From the cell containing the given text, extract its center point as [X, Y] coordinate. 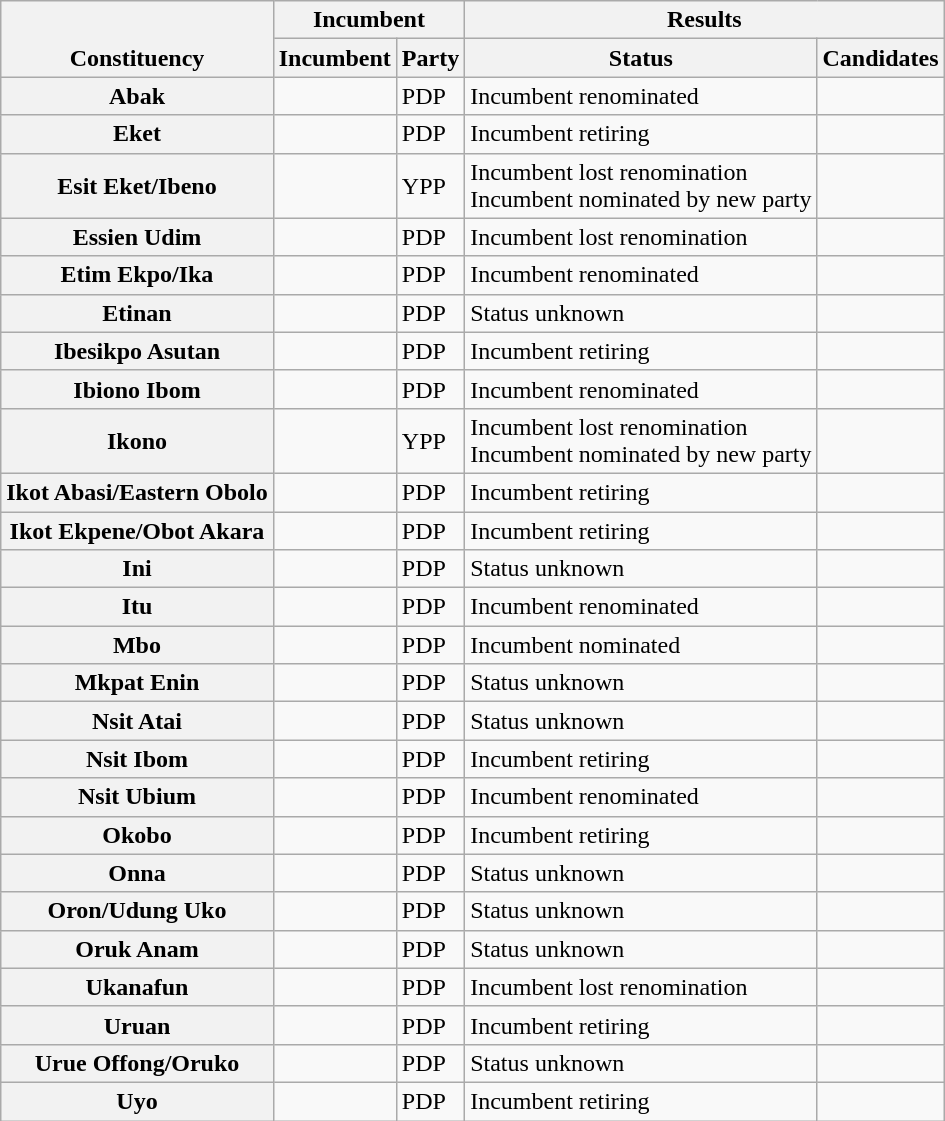
Ikot Abasi/Eastern Obolo [137, 492]
Itu [137, 607]
Oron/Udung Uko [137, 911]
Eket [137, 134]
Status [641, 58]
Abak [137, 96]
Nsit Ibom [137, 759]
Oruk Anam [137, 949]
Uruan [137, 1025]
Constituency [137, 39]
Ukanafun [137, 987]
Ikot Ekpene/Obot Akara [137, 531]
Nsit Ubium [137, 797]
Urue Offong/Oruko [137, 1063]
Onna [137, 873]
Etinan [137, 313]
Essien Udim [137, 237]
Results [704, 20]
Ibiono Ibom [137, 389]
Ikono [137, 440]
Candidates [880, 58]
Etim Ekpo/Ika [137, 275]
Mbo [137, 645]
Party [430, 58]
Nsit Atai [137, 721]
Incumbent nominated [641, 645]
Mkpat Enin [137, 683]
Uyo [137, 1101]
Ibesikpo Asutan [137, 351]
Ini [137, 569]
Okobo [137, 835]
Esit Eket/Ibeno [137, 186]
